Pinpoint the cell where the given text exists, returning its [X, Y] midpoint coordinate. 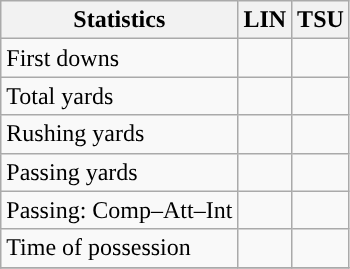
Total yards [120, 96]
TSU [321, 20]
Passing: Comp–Att–Int [120, 210]
Passing yards [120, 172]
Time of possession [120, 248]
First downs [120, 58]
Statistics [120, 20]
Rushing yards [120, 134]
LIN [265, 20]
